Scan for the cell matching the given text and deliver its (x, y) coordinate at center. 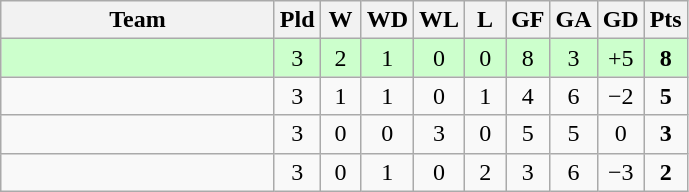
Pts (666, 20)
−2 (620, 96)
Team (138, 20)
−3 (620, 172)
4 (528, 96)
L (486, 20)
GD (620, 20)
WL (440, 20)
Pld (297, 20)
GF (528, 20)
W (340, 20)
GA (574, 20)
WD (387, 20)
+5 (620, 58)
